Scan for the cell matching the given text and deliver its [x, y] coordinate at center. 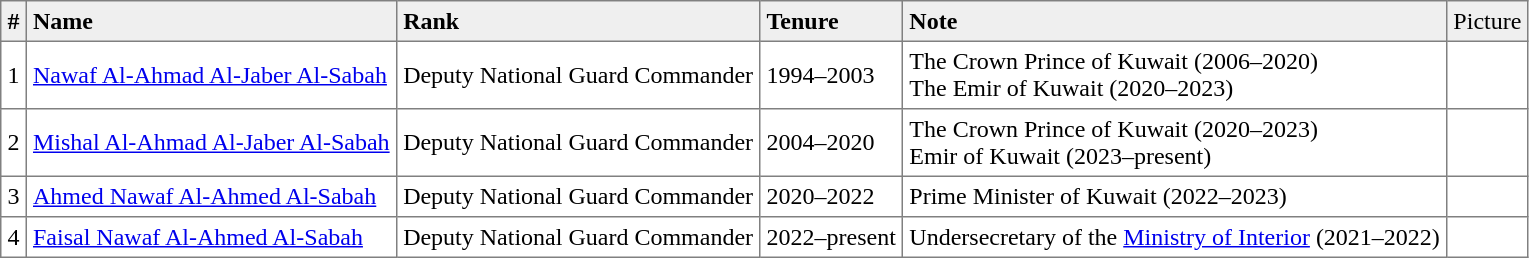
Rank [578, 21]
4 [14, 237]
The Crown Prince of Kuwait (2020–2023)Emir of Kuwait (2023–present) [1175, 143]
Picture [1488, 21]
Faisal Nawaf Al-Ahmed Al-Sabah [211, 237]
Name [211, 21]
Mishal Al-Ahmad Al-Jaber Al-Sabah [211, 143]
The Crown Prince of Kuwait (2006–2020)The Emir of Kuwait (2020–2023) [1175, 75]
Undersecretary of the Ministry of Interior (2021–2022) [1175, 237]
Ahmed Nawaf Al-Ahmed Al-Sabah [211, 196]
2020–2022 [832, 196]
2004–2020 [832, 143]
2022–present [832, 237]
Tenure [832, 21]
3 [14, 196]
# [14, 21]
Note [1175, 21]
2 [14, 143]
1994–2003 [832, 75]
Prime Minister of Kuwait (2022–2023) [1175, 196]
1 [14, 75]
Nawaf Al-Ahmad Al-Jaber Al-Sabah [211, 75]
